Locate the cell with the specified text and output its [X, Y] center coordinate. 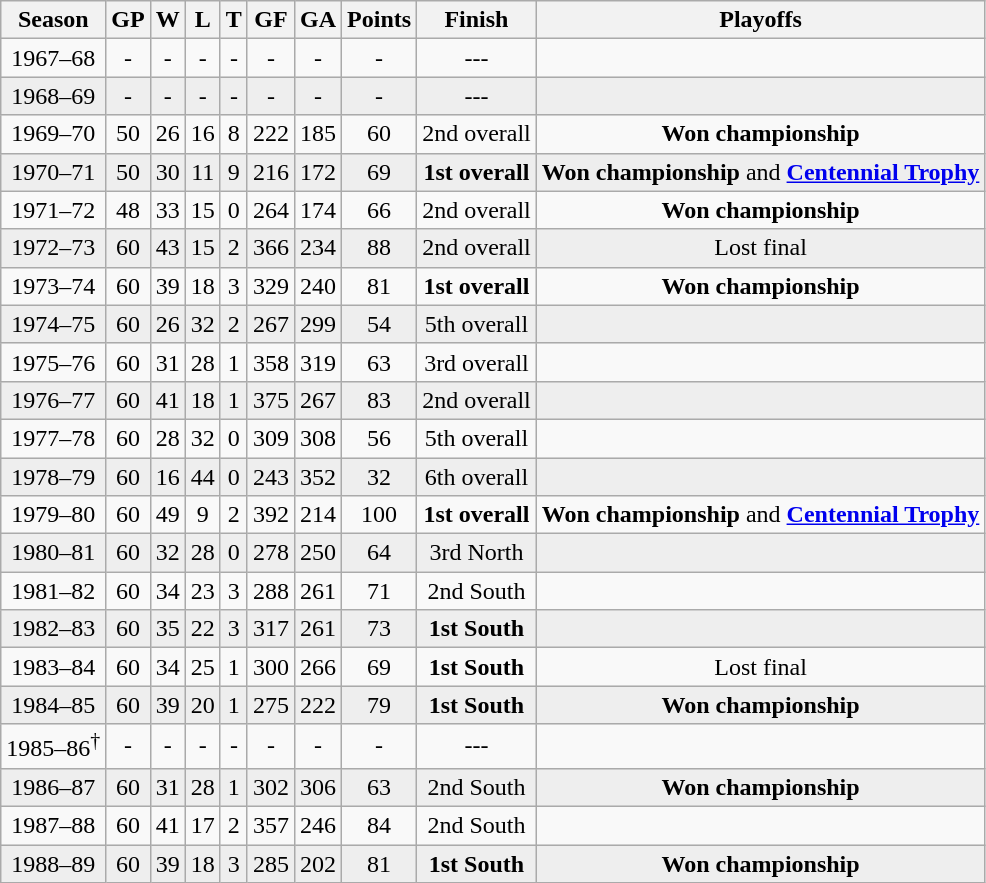
1967–68 [54, 58]
1975–76 [54, 362]
243 [270, 477]
1983–84 [54, 667]
246 [318, 826]
17 [202, 826]
1988–89 [54, 864]
44 [202, 477]
202 [318, 864]
GA [318, 20]
23 [202, 591]
1986–87 [54, 787]
GP [128, 20]
1985–86† [54, 746]
1984–85 [54, 705]
88 [380, 248]
GF [270, 20]
25 [202, 667]
214 [318, 515]
302 [270, 787]
234 [318, 248]
319 [318, 362]
30 [168, 172]
392 [270, 515]
66 [380, 210]
71 [380, 591]
1981–82 [54, 591]
11 [202, 172]
1974–75 [54, 324]
33 [168, 210]
366 [270, 248]
357 [270, 826]
Finish [477, 20]
308 [318, 438]
358 [270, 362]
275 [270, 705]
329 [270, 286]
266 [318, 667]
288 [270, 591]
300 [270, 667]
216 [270, 172]
185 [318, 134]
100 [380, 515]
1982–83 [54, 629]
20 [202, 705]
1980–81 [54, 553]
172 [318, 172]
1972–73 [54, 248]
1977–78 [54, 438]
1973–74 [54, 286]
22 [202, 629]
250 [318, 553]
83 [380, 400]
1971–72 [54, 210]
1979–80 [54, 515]
3rd North [477, 553]
3rd overall [477, 362]
352 [318, 477]
306 [318, 787]
L [202, 20]
73 [380, 629]
T [234, 20]
174 [318, 210]
6th overall [477, 477]
375 [270, 400]
1987–88 [54, 826]
43 [168, 248]
309 [270, 438]
Playoffs [760, 20]
299 [318, 324]
1968–69 [54, 96]
48 [128, 210]
278 [270, 553]
79 [380, 705]
1978–79 [54, 477]
240 [318, 286]
1976–77 [54, 400]
64 [380, 553]
54 [380, 324]
1970–71 [54, 172]
1969–70 [54, 134]
Season [54, 20]
35 [168, 629]
285 [270, 864]
317 [270, 629]
Points [380, 20]
56 [380, 438]
8 [234, 134]
84 [380, 826]
49 [168, 515]
264 [270, 210]
W [168, 20]
